Detect which cell encompasses the target text, then output its (x, y) center coordinate. 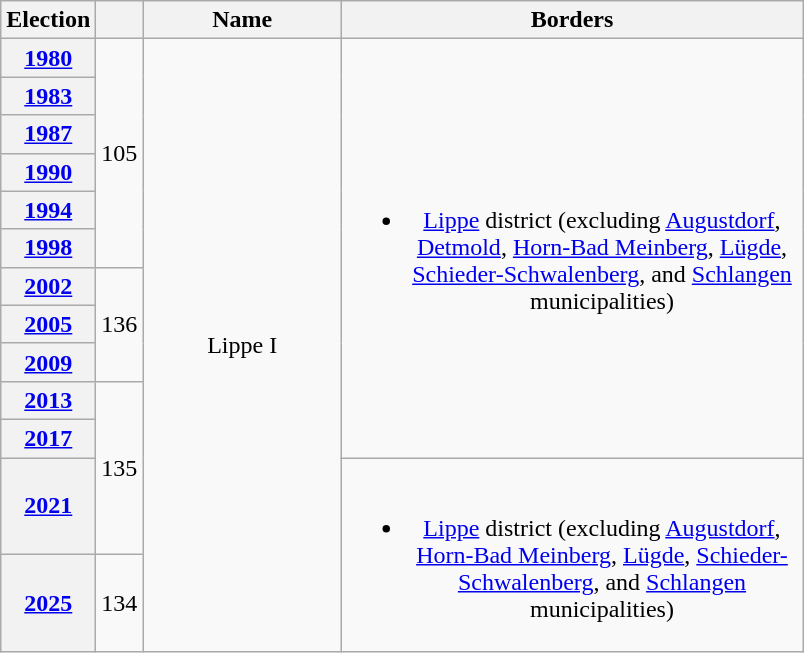
135 (120, 468)
1990 (48, 172)
105 (120, 153)
Election (48, 20)
2025 (48, 604)
Lippe I (242, 346)
1998 (48, 248)
Name (242, 20)
2021 (48, 506)
1994 (48, 210)
1983 (48, 96)
2013 (48, 400)
1987 (48, 134)
Lippe district (excluding Augustdorf, Detmold, Horn-Bad Meinberg, Lügde, Schieder-Schwalenberg, and Schlangen municipalities) (572, 248)
Borders (572, 20)
136 (120, 324)
134 (120, 604)
2009 (48, 362)
Lippe district (excluding Augustdorf, Horn-Bad Meinberg, Lügde, Schieder-Schwalenberg, and Schlangen municipalities) (572, 555)
2017 (48, 438)
2002 (48, 286)
1980 (48, 58)
2005 (48, 324)
